Locate the cell with the specified text and output its [X, Y] center coordinate. 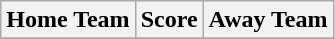
Score [169, 20]
Away Team [268, 20]
Home Team [68, 20]
